Scan for the cell matching the given text and deliver its (x, y) coordinate at center. 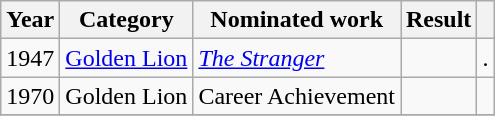
Category (126, 20)
Career Achievement (297, 96)
The Stranger (297, 58)
1970 (30, 96)
Year (30, 20)
Result (438, 20)
1947 (30, 58)
. (486, 58)
Nominated work (297, 20)
